For the text-containing cell, return its midpoint in (x, y) coordinate format. 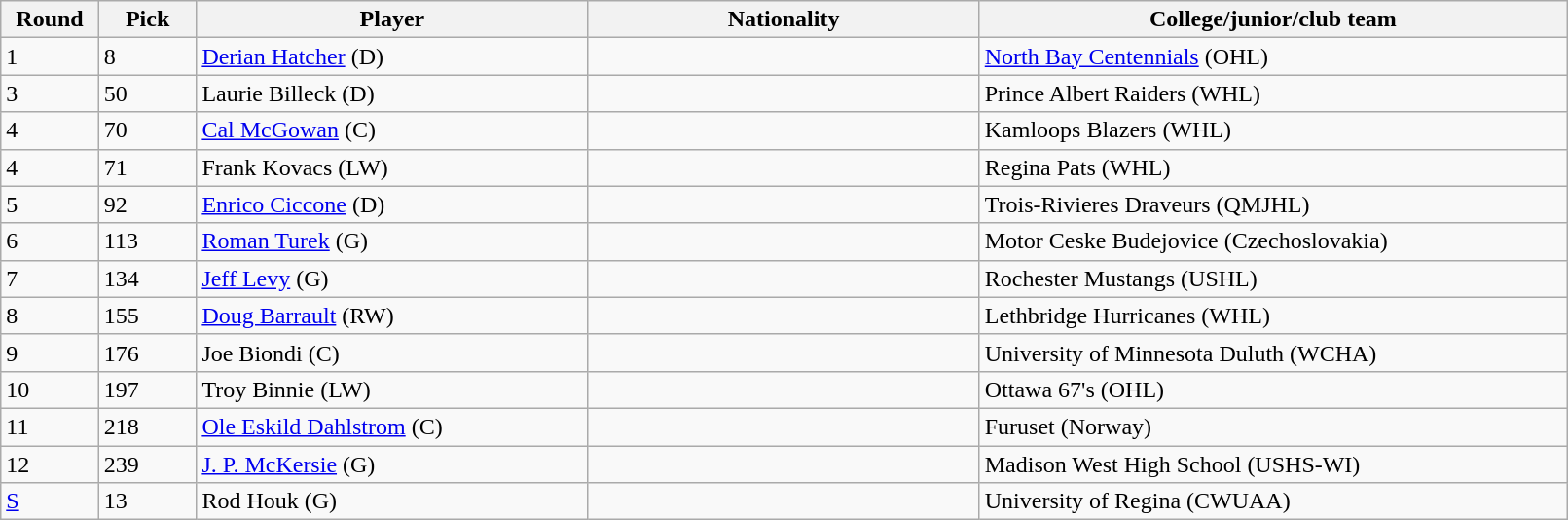
Player (392, 19)
218 (148, 427)
10 (51, 390)
50 (148, 93)
Madison West High School (USHS-WI) (1273, 464)
Cal McGowan (C) (392, 130)
9 (51, 353)
University of Minnesota Duluth (WCHA) (1273, 353)
Pick (148, 19)
Furuset (Norway) (1273, 427)
Jeff Levy (G) (392, 279)
5 (51, 204)
155 (148, 316)
Enrico Ciccone (D) (392, 204)
Joe Biondi (C) (392, 353)
J. P. McKersie (G) (392, 464)
1 (51, 56)
239 (148, 464)
3 (51, 93)
Lethbridge Hurricanes (WHL) (1273, 316)
Kamloops Blazers (WHL) (1273, 130)
Laurie Billeck (D) (392, 93)
70 (148, 130)
7 (51, 279)
Prince Albert Raiders (WHL) (1273, 93)
Motor Ceske Budejovice (Czechoslovakia) (1273, 241)
12 (51, 464)
Rochester Mustangs (USHL) (1273, 279)
13 (148, 501)
Nationality (784, 19)
134 (148, 279)
Derian Hatcher (D) (392, 56)
Ole Eskild Dahlstrom (C) (392, 427)
Roman Turek (G) (392, 241)
Ottawa 67's (OHL) (1273, 390)
Regina Pats (WHL) (1273, 167)
176 (148, 353)
Rod Houk (G) (392, 501)
North Bay Centennials (OHL) (1273, 56)
Doug Barrault (RW) (392, 316)
College/junior/club team (1273, 19)
University of Regina (CWUAA) (1273, 501)
Trois-Rivieres Draveurs (QMJHL) (1273, 204)
113 (148, 241)
71 (148, 167)
197 (148, 390)
Frank Kovacs (LW) (392, 167)
11 (51, 427)
Round (51, 19)
6 (51, 241)
S (51, 501)
Troy Binnie (LW) (392, 390)
92 (148, 204)
